For the text-containing cell, return its midpoint in [x, y] coordinate format. 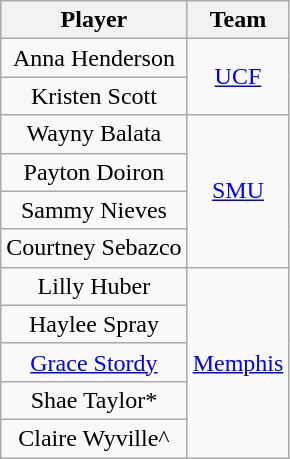
Anna Henderson [94, 58]
Payton Doiron [94, 172]
Grace Stordy [94, 362]
Wayny Balata [94, 134]
Sammy Nieves [94, 210]
SMU [238, 191]
Claire Wyville^ [94, 438]
Lilly Huber [94, 286]
Courtney Sebazco [94, 248]
Memphis [238, 362]
Team [238, 20]
Shae Taylor* [94, 400]
Player [94, 20]
UCF [238, 77]
Haylee Spray [94, 324]
Kristen Scott [94, 96]
